Search for the cell housing the specified text and yield its (x, y) center coordinate. 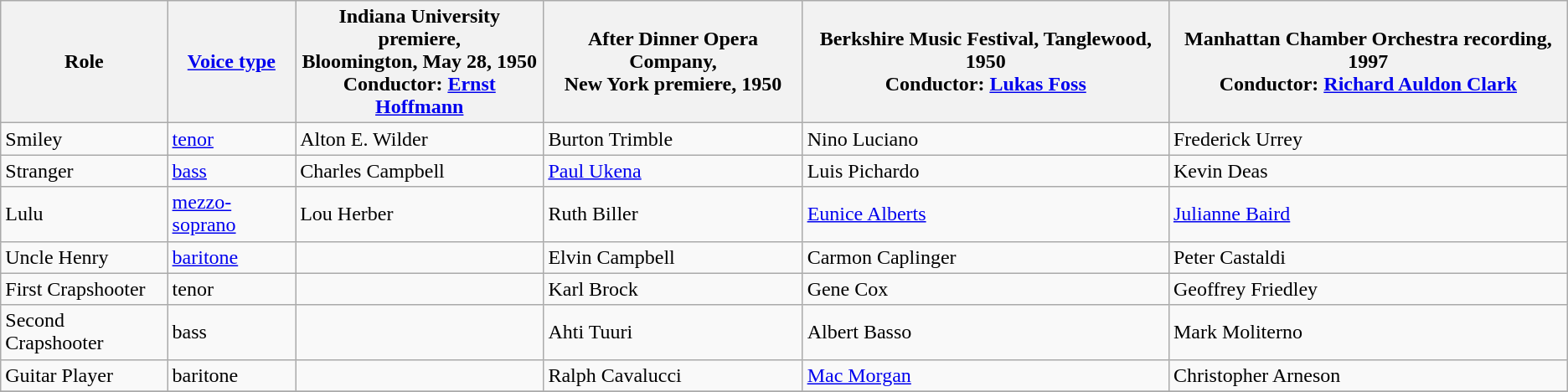
Ahti Tuuri (673, 332)
Lou Herber (420, 214)
Ruth Biller (673, 214)
Mac Morgan (985, 375)
Carmon Caplinger (985, 257)
Ralph Cavalucci (673, 375)
Geoffrey Friedley (1368, 289)
Guitar Player (84, 375)
Julianne Baird (1368, 214)
Charles Campbell (420, 171)
Eunice Alberts (985, 214)
Role (84, 62)
Uncle Henry (84, 257)
Albert Basso (985, 332)
Elvin Campbell (673, 257)
Stranger (84, 171)
Smiley (84, 139)
Paul Ukena (673, 171)
Second Crapshooter (84, 332)
Peter Castaldi (1368, 257)
Gene Cox (985, 289)
Luis Pichardo (985, 171)
Kevin Deas (1368, 171)
Mark Moliterno (1368, 332)
Nino Luciano (985, 139)
Indiana University premiere,Bloomington, May 28, 1950Conductor: Ernst Hoffmann (420, 62)
First Crapshooter (84, 289)
Karl Brock (673, 289)
Alton E. Wilder (420, 139)
Frederick Urrey (1368, 139)
Burton Trimble (673, 139)
Lulu (84, 214)
Berkshire Music Festival, Tanglewood, 1950Conductor: Lukas Foss (985, 62)
After Dinner Opera Company,New York premiere, 1950 (673, 62)
Voice type (231, 62)
Christopher Arneson (1368, 375)
Manhattan Chamber Orchestra recording, 1997Conductor: Richard Auldon Clark (1368, 62)
mezzo-soprano (231, 214)
